Extract the [X, Y] coordinate from the center of the cell holding the provided text.  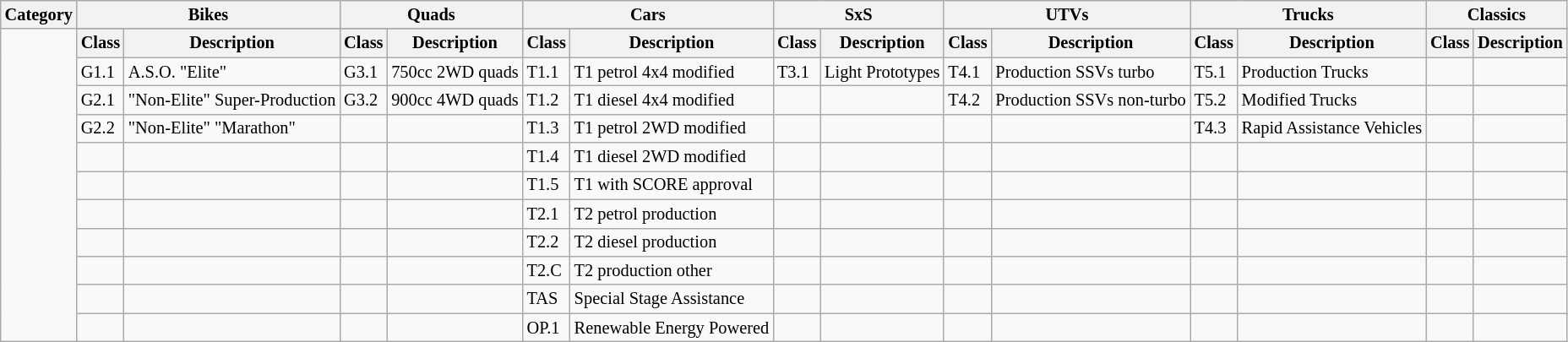
T2.C [547, 270]
T1 petrol 2WD modified [672, 128]
T1 petrol 4x4 modified [672, 72]
T1.3 [547, 128]
Production Trucks [1331, 72]
Bikes [208, 14]
T2.2 [547, 242]
Classics [1497, 14]
T3.1 [797, 72]
G3.1 [363, 72]
Production SSVs turbo [1092, 72]
T1 diesel 4x4 modified [672, 100]
T2.1 [547, 214]
T4.3 [1214, 128]
Production SSVs non-turbo [1092, 100]
T2 petrol production [672, 214]
Category [39, 14]
Special Stage Assistance [672, 299]
Modified Trucks [1331, 100]
Trucks [1308, 14]
Quads [431, 14]
G2.1 [101, 100]
900cc 4WD quads [455, 100]
G1.1 [101, 72]
G2.2 [101, 128]
T5.2 [1214, 100]
T4.2 [967, 100]
A.S.O. "Elite" [231, 72]
T4.1 [967, 72]
T5.1 [1214, 72]
Renewable Energy Powered [672, 328]
T2 diesel production [672, 242]
T1.4 [547, 157]
UTVs [1066, 14]
Cars [648, 14]
Light Prototypes [882, 72]
T1.1 [547, 72]
"Non-Elite" "Marathon" [231, 128]
"Non-Elite" Super-Production [231, 100]
750cc 2WD quads [455, 72]
Rapid Assistance Vehicles [1331, 128]
T1 diesel 2WD modified [672, 157]
T1 with SCORE approval [672, 185]
G3.2 [363, 100]
T2 production other [672, 270]
SxS [858, 14]
OP.1 [547, 328]
T1.2 [547, 100]
T1.5 [547, 185]
TAS [547, 299]
